For the text-containing cell, return its midpoint in [x, y] coordinate format. 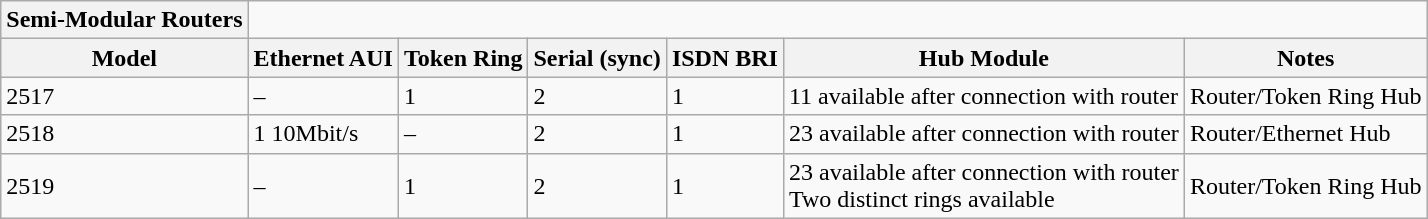
Router/Ethernet Hub [1306, 134]
Hub Module [984, 58]
Token Ring [463, 58]
Model [124, 58]
2517 [124, 96]
23 available after connection with router [984, 134]
Serial (sync) [597, 58]
ISDN BRI [724, 58]
2518 [124, 134]
1 10Mbit/s [323, 134]
Notes [1306, 58]
23 available after connection with router Two distinct rings available [984, 186]
Semi-Modular Routers [124, 20]
11 available after connection with router [984, 96]
Ethernet AUI [323, 58]
2519 [124, 186]
